Determine the [X, Y] coordinate at the center of the cell enclosing the given text.  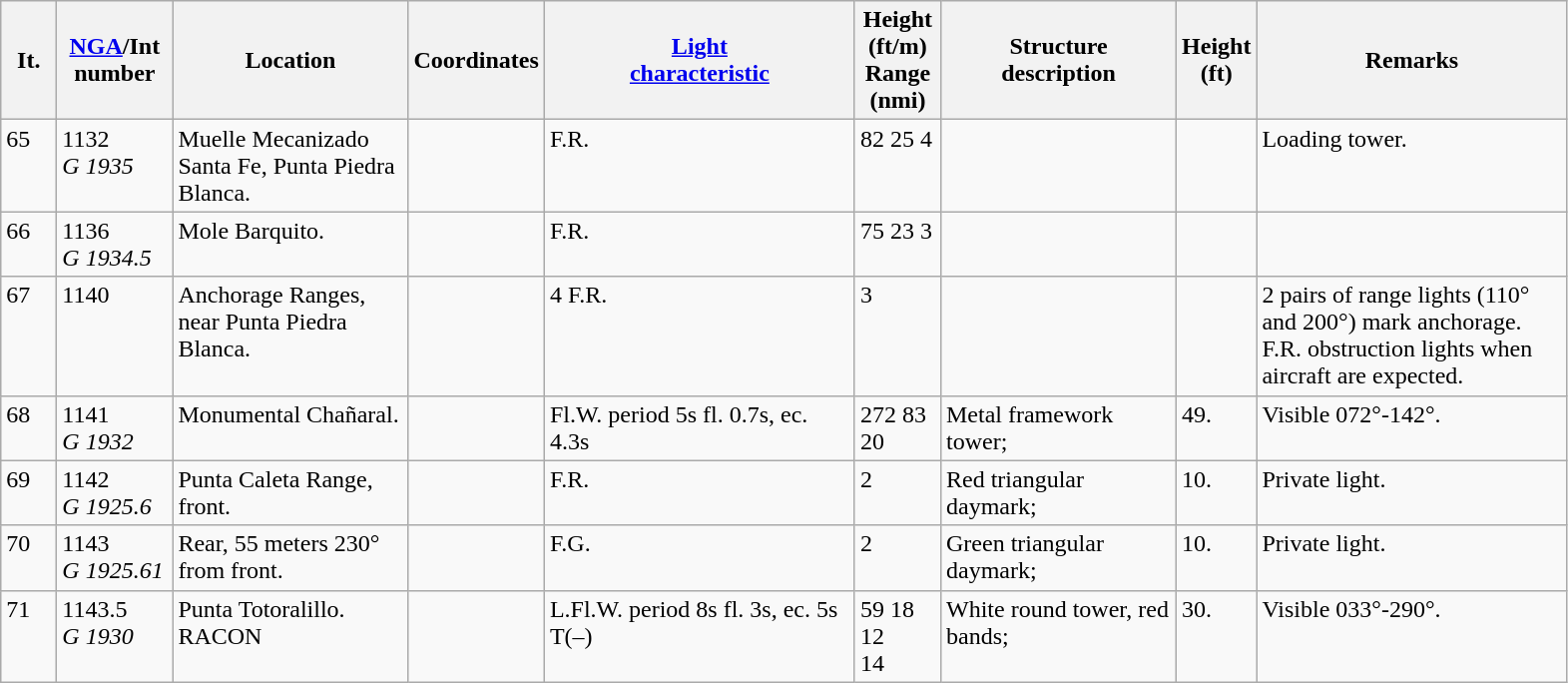
1142G 1925.6 [115, 493]
69 [29, 493]
68 [29, 427]
75 23 3 [897, 244]
Height (ft/m)Range (nmi) [897, 60]
Fl.W. period 5s fl. 0.7s, ec. 4.3s [699, 427]
1141G 1932 [115, 427]
49. [1217, 427]
272 83 20 [897, 427]
70 [29, 557]
1136G 1934.5 [115, 244]
71 [29, 636]
82 25 4 [897, 166]
1143.5G 1930 [115, 636]
1140 [115, 336]
NGA/Intnumber [115, 60]
59 18 12 14 [897, 636]
Height (ft) [1217, 60]
Monumental Chañaral. [290, 427]
3 [897, 336]
67 [29, 336]
Structuredescription [1058, 60]
Coordinates [476, 60]
It. [29, 60]
Red triangular daymark; [1058, 493]
Rear, 55 meters 230° from front. [290, 557]
1143G 1925.61 [115, 557]
Anchorage Ranges, near Punta Piedra Blanca. [290, 336]
F.G. [699, 557]
Visible 072°-142°. [1411, 427]
66 [29, 244]
Metal framework tower; [1058, 427]
30. [1217, 636]
Visible 033°-290°. [1411, 636]
Location [290, 60]
2 pairs of range lights (110° and 200°) mark anchorage. F.R. obstruction lights when aircraft are expected. [1411, 336]
L.Fl.W. period 8s fl. 3s, ec. 5s T(–) [699, 636]
Muelle Mecanizado Santa Fe, Punta Piedra Blanca. [290, 166]
65 [29, 166]
Green triangular daymark; [1058, 557]
4 F.R. [699, 336]
1132G 1935 [115, 166]
Mole Barquito. [290, 244]
Punta Caleta Range, front. [290, 493]
Remarks [1411, 60]
White round tower, red bands; [1058, 636]
Loading tower. [1411, 166]
Lightcharacteristic [699, 60]
Punta Totoralillo. RACON [290, 636]
